Find where the given text appears and provide that cell's center as (X, Y) coordinate. 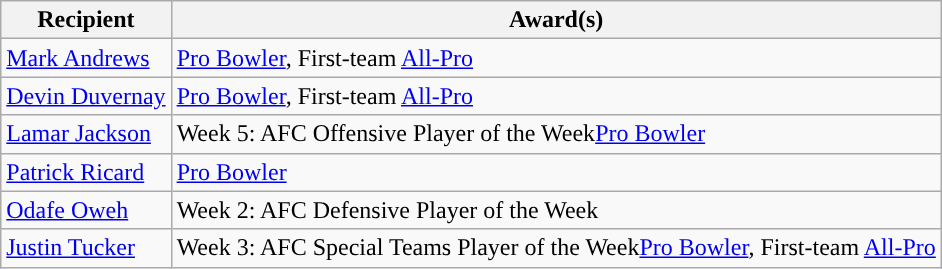
Patrick Ricard (86, 172)
Pro Bowler (556, 172)
Mark Andrews (86, 58)
Week 2: AFC Defensive Player of the Week (556, 210)
Week 5: AFC Offensive Player of the WeekPro Bowler (556, 134)
Week 3: AFC Special Teams Player of the WeekPro Bowler, First-team All-Pro (556, 248)
Recipient (86, 20)
Devin Duvernay (86, 96)
Award(s) (556, 20)
Odafe Oweh (86, 210)
Lamar Jackson (86, 134)
Justin Tucker (86, 248)
